Scan for the cell matching the given text and deliver its [x, y] coordinate at center. 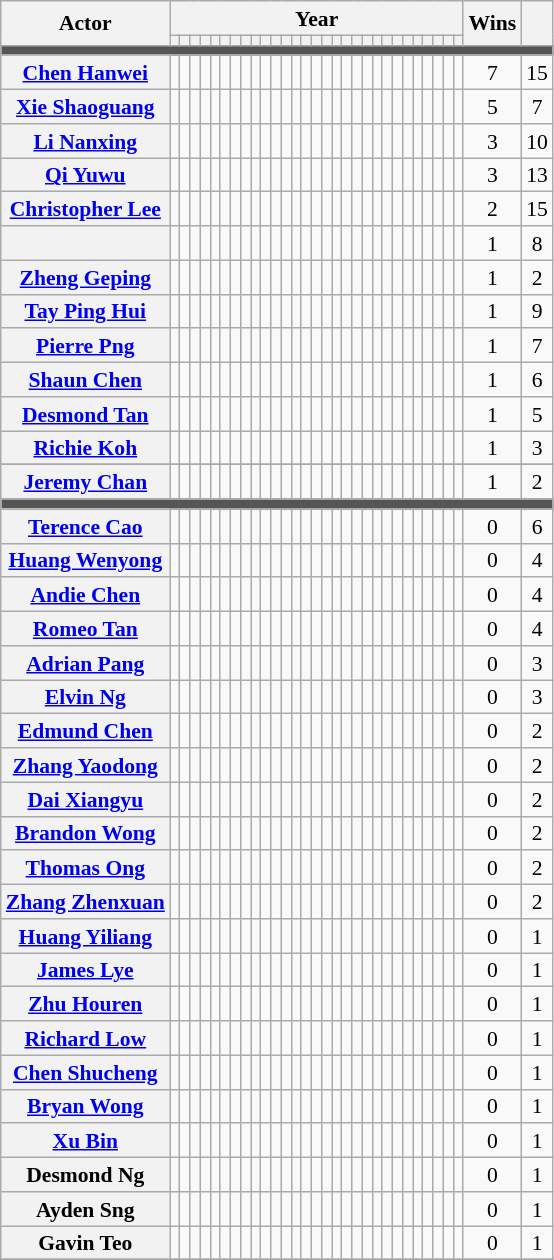
Zhang Zhenxuan [86, 902]
9 [537, 311]
Andie Chen [86, 595]
Bryan Wong [86, 1106]
James Lye [86, 970]
Thomas Ong [86, 868]
Gavin Teo [86, 1243]
Brandon Wong [86, 833]
Li Nanxing [86, 141]
Zheng Geping [86, 277]
Chen Shucheng [86, 1072]
Chen Hanwei [86, 73]
Terence Cao [86, 526]
Xie Shaoguang [86, 107]
Jeremy Chan [86, 482]
13 [537, 175]
Year [317, 18]
Adrian Pang [86, 663]
Actor [86, 23]
Zhu Houren [86, 1004]
Christopher Lee [86, 209]
Pierre Png [86, 346]
Huang Yiliang [86, 936]
10 [537, 141]
Richard Low [86, 1038]
Romeo Tan [86, 629]
Zhang Yaodong [86, 765]
Tay Ping Hui [86, 311]
Desmond Ng [86, 1175]
Xu Bin [86, 1141]
Richie Koh [86, 448]
Wins [492, 23]
Elvin Ng [86, 697]
Desmond Tan [86, 414]
Ayden Sng [86, 1209]
8 [537, 243]
Shaun Chen [86, 380]
Huang Wenyong [86, 560]
Edmund Chen [86, 731]
Qi Yuwu [86, 175]
Dai Xiangyu [86, 799]
